Identify which cell holds the provided text, then report its [x, y] central coordinate. 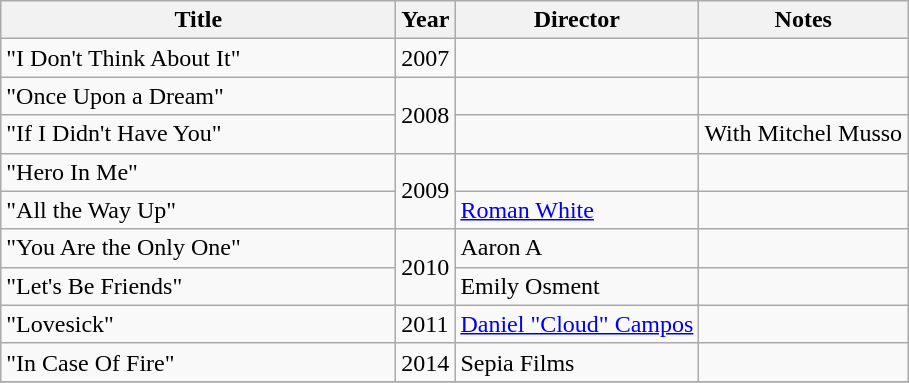
"If I Didn't Have You" [198, 134]
Sepia Films [577, 362]
"Once Upon a Dream" [198, 96]
Roman White [577, 210]
2014 [426, 362]
"All the Way Up" [198, 210]
Daniel "Cloud" Campos [577, 324]
Notes [804, 20]
2009 [426, 191]
2010 [426, 267]
Director [577, 20]
Title [198, 20]
Emily Osment [577, 286]
"I Don't Think About It" [198, 58]
Aaron A [577, 248]
With Mitchel Musso [804, 134]
"Lovesick" [198, 324]
Year [426, 20]
"Let's Be Friends" [198, 286]
"In Case Of Fire" [198, 362]
2007 [426, 58]
"Hero In Me" [198, 172]
"You Are the Only One" [198, 248]
2011 [426, 324]
2008 [426, 115]
